Return (x, y) of the center of cell containing provided text 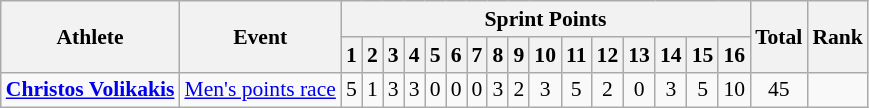
11 (576, 55)
6 (456, 55)
15 (703, 55)
7 (476, 55)
Sprint Points (546, 19)
Rank (838, 36)
Event (260, 36)
Christos Volikakis (90, 90)
Athlete (90, 36)
45 (778, 90)
4 (414, 55)
14 (671, 55)
12 (608, 55)
16 (734, 55)
8 (498, 55)
13 (639, 55)
9 (518, 55)
Total (778, 36)
Men's points race (260, 90)
